Determine the [X, Y] coordinate at the center of the cell enclosing the given text.  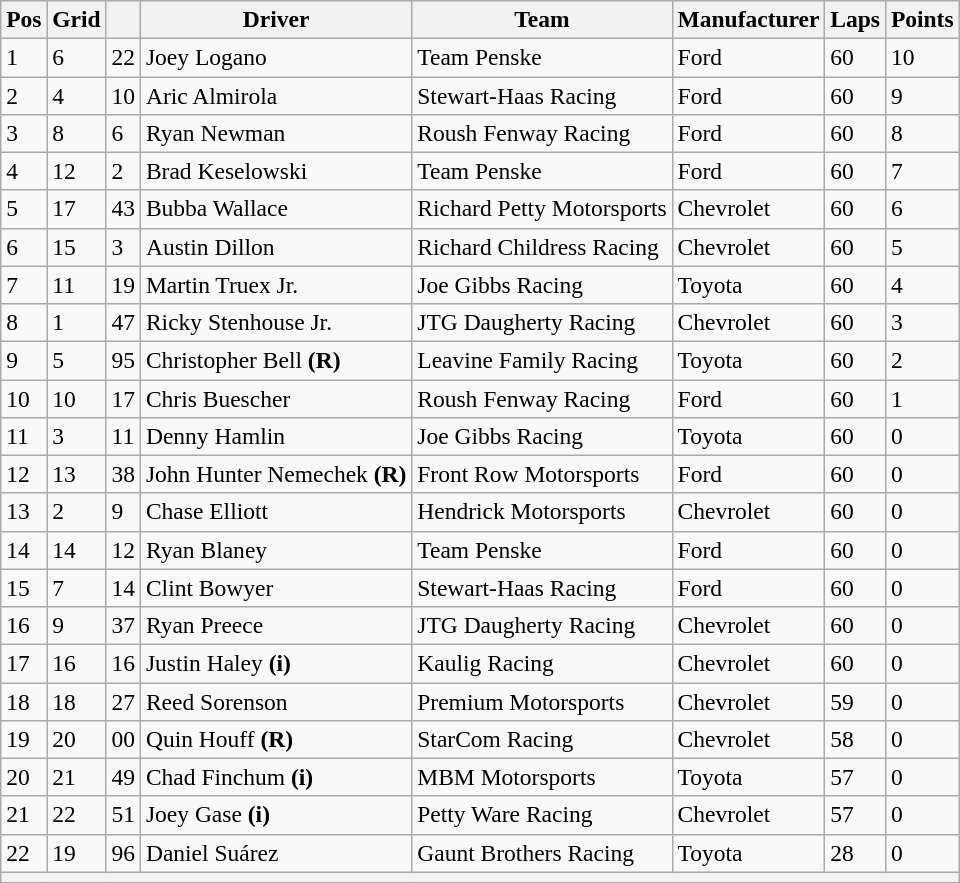
Chad Finchum (i) [276, 777]
Martin Truex Jr. [276, 285]
Chase Elliott [276, 512]
Leavine Family Racing [542, 360]
Reed Sorenson [276, 701]
96 [123, 853]
Ryan Newman [276, 133]
00 [123, 739]
Bubba Wallace [276, 209]
Hendrick Motorsports [542, 512]
Justin Haley (i) [276, 663]
Ryan Blaney [276, 550]
27 [123, 701]
StarCom Racing [542, 739]
Aric Almirola [276, 95]
Petty Ware Racing [542, 815]
49 [123, 777]
Austin Dillon [276, 247]
Quin Houff (R) [276, 739]
58 [856, 739]
28 [856, 853]
John Hunter Nemechek (R) [276, 474]
43 [123, 209]
Joey Gase (i) [276, 815]
Brad Keselowski [276, 171]
38 [123, 474]
Daniel Suárez [276, 853]
Christopher Bell (R) [276, 360]
Ricky Stenhouse Jr. [276, 322]
Points [922, 19]
Laps [856, 19]
51 [123, 815]
Kaulig Racing [542, 663]
Joey Logano [276, 57]
Gaunt Brothers Racing [542, 853]
47 [123, 322]
Manufacturer [748, 19]
Clint Bowyer [276, 588]
Chris Buescher [276, 398]
Team [542, 19]
Ryan Preece [276, 625]
Driver [276, 19]
95 [123, 360]
Front Row Motorsports [542, 474]
Grid [76, 19]
Richard Childress Racing [542, 247]
Premium Motorsports [542, 701]
Denny Hamlin [276, 436]
37 [123, 625]
59 [856, 701]
MBM Motorsports [542, 777]
Pos [24, 19]
Richard Petty Motorsports [542, 209]
